Locate the cell with the specified text and output its (x, y) center coordinate. 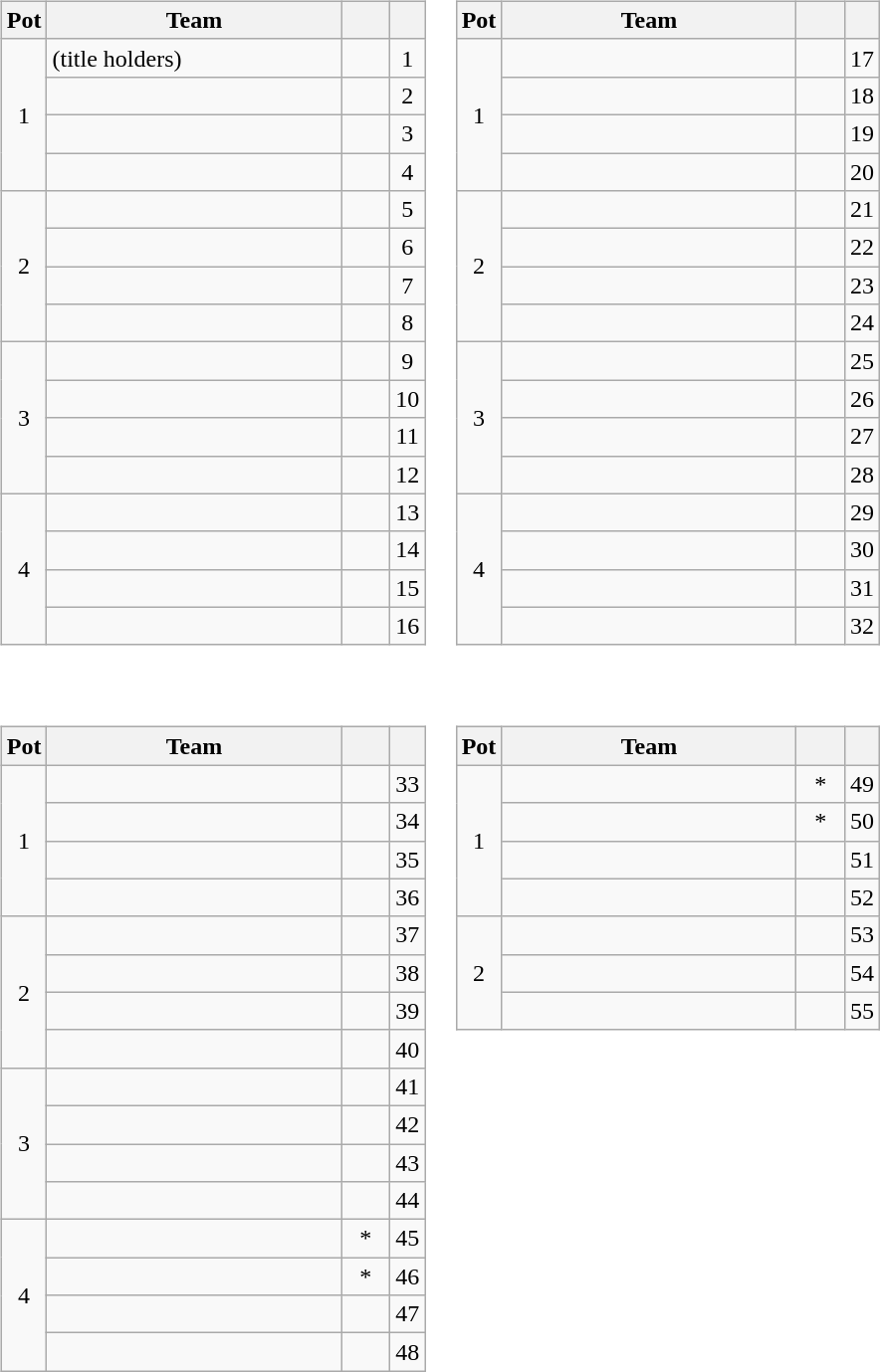
17 (862, 58)
42 (408, 1124)
10 (408, 399)
19 (862, 133)
26 (862, 399)
41 (408, 1086)
15 (408, 588)
43 (408, 1163)
25 (862, 361)
33 (408, 784)
49 (862, 784)
12 (408, 475)
28 (862, 475)
52 (862, 897)
54 (862, 973)
46 (408, 1276)
48 (408, 1352)
11 (408, 437)
7 (408, 286)
14 (408, 550)
13 (408, 512)
(title holders) (194, 58)
45 (408, 1239)
35 (408, 860)
34 (408, 822)
40 (408, 1049)
47 (408, 1314)
51 (862, 860)
30 (862, 550)
24 (862, 323)
55 (862, 1011)
5 (408, 210)
18 (862, 96)
20 (862, 172)
32 (862, 626)
21 (862, 210)
16 (408, 626)
29 (862, 512)
8 (408, 323)
44 (408, 1201)
31 (862, 588)
53 (862, 935)
22 (862, 248)
38 (408, 973)
23 (862, 286)
39 (408, 1011)
6 (408, 248)
27 (862, 437)
36 (408, 897)
9 (408, 361)
50 (862, 822)
37 (408, 935)
